From the cell containing the given text, extract its center point as [X, Y] coordinate. 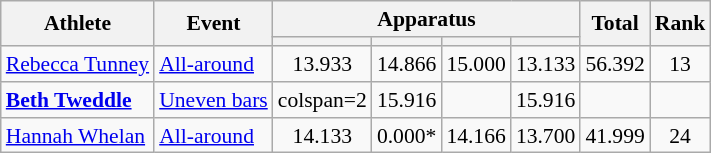
Total [614, 24]
56.392 [614, 64]
Athlete [78, 24]
Uneven bars [214, 100]
colspan=2 [322, 100]
Rebecca Tunney [78, 64]
Apparatus [427, 19]
13.933 [322, 64]
13 [680, 64]
Beth Tweddle [78, 100]
Rank [680, 24]
15.000 [476, 64]
13.133 [546, 64]
All-around [214, 64]
14.866 [406, 64]
Event [214, 24]
